Return [x, y] of the center of cell containing provided text 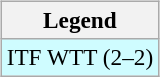
ITF WTT (2–2) [80, 57]
Legend [80, 20]
